Return [x, y] of the center of cell containing provided text 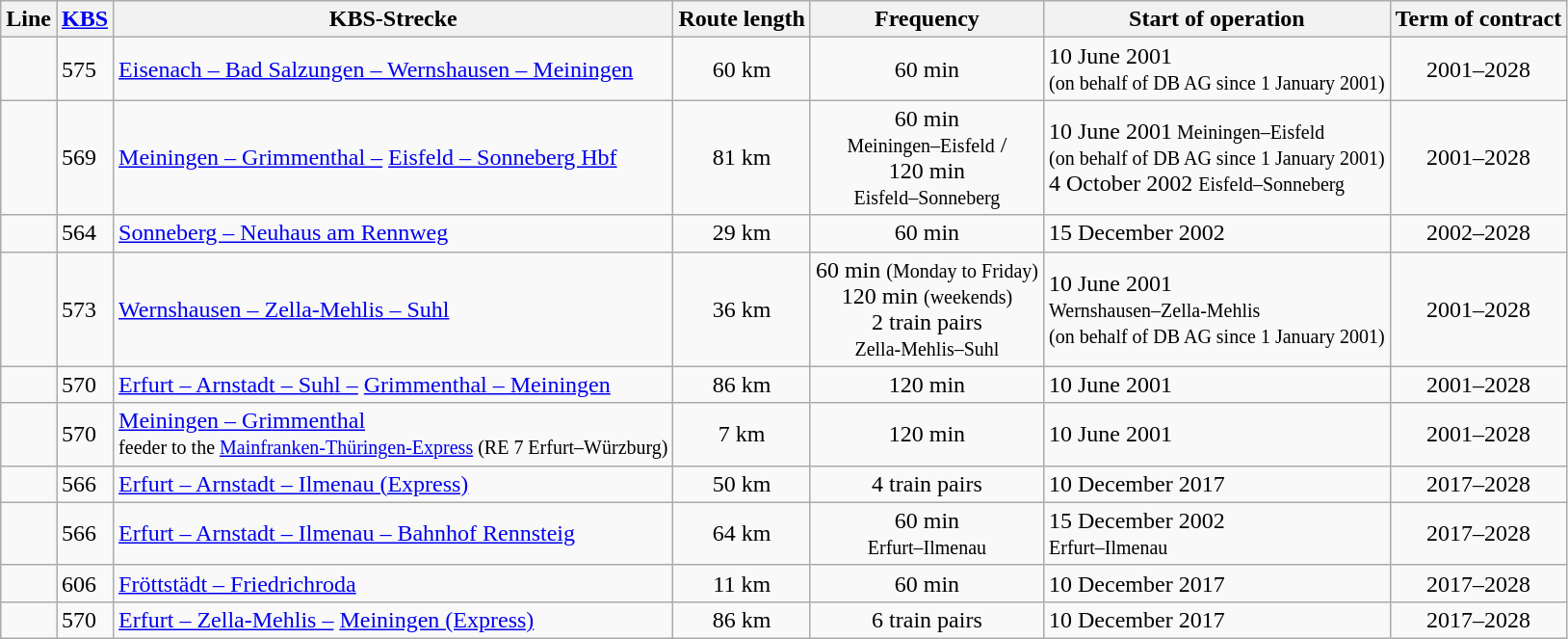
81 km [742, 158]
Route length [742, 19]
KBS [85, 19]
11 km [742, 583]
64 km [742, 534]
Eisenach – Bad Salzungen – Wernshausen – Meiningen [393, 69]
Start of operation [1216, 19]
KBS-Strecke [393, 19]
36 km [742, 308]
10 June 2001 Wernshausen–Zella-Mehlis(on behalf of DB AG since 1 January 2001) [1216, 308]
569 [85, 158]
60 min Meiningen–Eisfeld / 120 minEisfeld–Sonneberg [927, 158]
4 train pairs [927, 484]
2002–2028 [1477, 233]
Erfurt – Arnstadt – Suhl – Grimmenthal – Meiningen [393, 385]
Meiningen – Grimmenthalfeeder to the Mainfranken-Thüringen-Express (RE 7 Erfurt–Würzburg) [393, 434]
Erfurt – Zella-Mehlis – Meiningen (Express) [393, 620]
60 min (Monday to Friday)120 min (weekends)2 train pairsZella-Mehlis–Suhl [927, 308]
573 [85, 308]
Wernshausen – Zella-Mehlis – Suhl [393, 308]
Erfurt – Arnstadt – Ilmenau – Bahnhof Rennsteig [393, 534]
10 June 2001 Meiningen–Eisfeld(on behalf of DB AG since 1 January 2001)4 October 2002 Eisfeld–Sonneberg [1216, 158]
10 June 2001(on behalf of DB AG since 1 January 2001) [1216, 69]
Meiningen – Grimmenthal – Eisfeld – Sonneberg Hbf [393, 158]
575 [85, 69]
606 [85, 583]
Line [29, 19]
29 km [742, 233]
15 December 2002 Erfurt–Ilmenau [1216, 534]
15 December 2002 [1216, 233]
Term of contract [1477, 19]
6 train pairs [927, 620]
564 [85, 233]
7 km [742, 434]
Fröttstädt – Friedrichroda [393, 583]
60 km [742, 69]
Sonneberg – Neuhaus am Rennweg [393, 233]
60 min Erfurt–Ilmenau [927, 534]
Erfurt – Arnstadt – Ilmenau (Express) [393, 484]
50 km [742, 484]
Frequency [927, 19]
